Find where the given text appears and provide that cell's center as (x, y) coordinate. 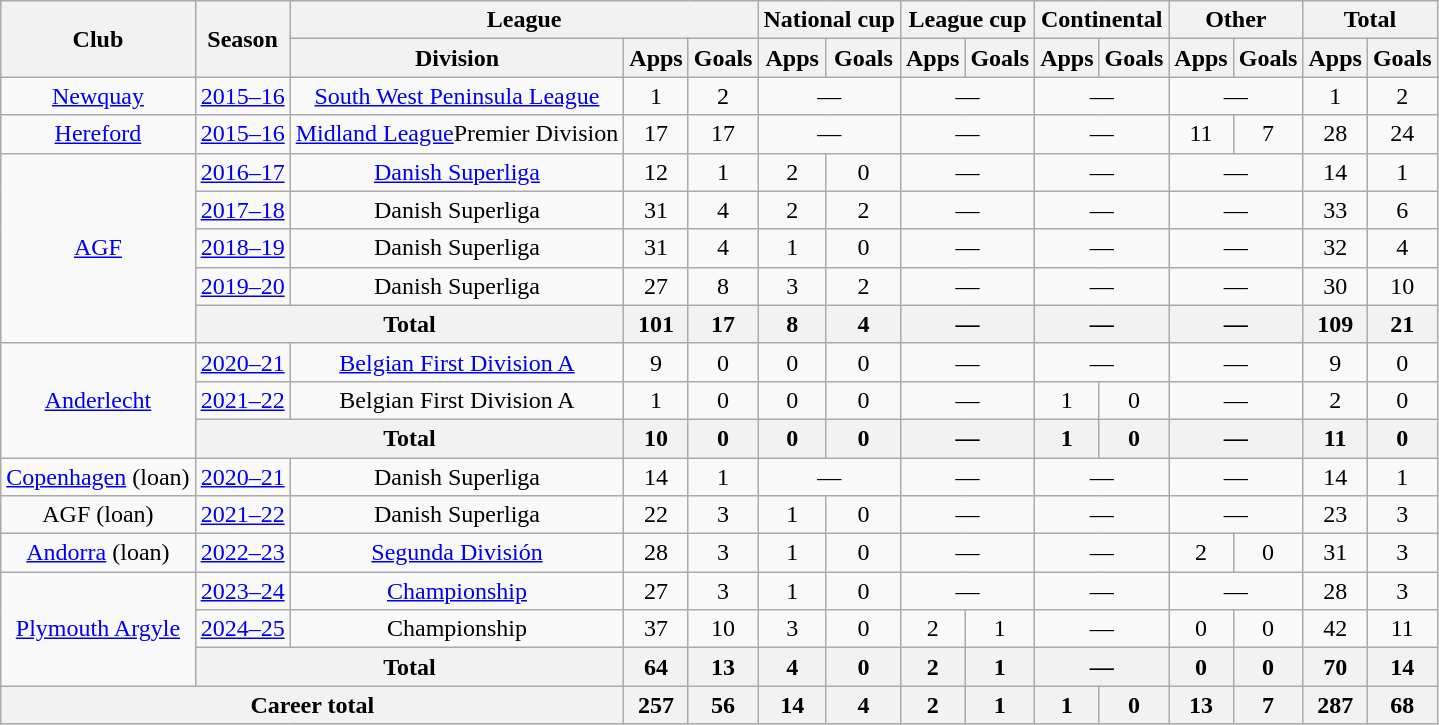
30 (1335, 286)
South West Peninsula League (457, 96)
37 (656, 629)
42 (1335, 629)
Club (98, 39)
56 (723, 705)
Copenhagen (loan) (98, 477)
Career total (312, 705)
2024–25 (242, 629)
League (524, 20)
24 (1402, 134)
32 (1335, 248)
101 (656, 324)
Plymouth Argyle (98, 629)
68 (1402, 705)
League cup (967, 20)
AGF (loan) (98, 515)
109 (1335, 324)
2023–24 (242, 591)
2016–17 (242, 172)
AGF (98, 248)
Midland LeaguePremier Division (457, 134)
23 (1335, 515)
33 (1335, 210)
257 (656, 705)
Andorra (loan) (98, 553)
22 (656, 515)
Continental (1102, 20)
2022–23 (242, 553)
287 (1335, 705)
Newquay (98, 96)
Anderlecht (98, 400)
2017–18 (242, 210)
Division (457, 58)
National cup (829, 20)
2018–19 (242, 248)
21 (1402, 324)
6 (1402, 210)
64 (656, 667)
Hereford (98, 134)
Season (242, 39)
Other (1236, 20)
Segunda División (457, 553)
70 (1335, 667)
2019–20 (242, 286)
12 (656, 172)
